Identify which cell holds the provided text, then report its [X, Y] central coordinate. 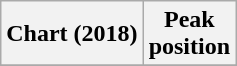
Chart (2018) [72, 34]
Peak position [189, 34]
